Locate the cell with the specified text and output its [X, Y] center coordinate. 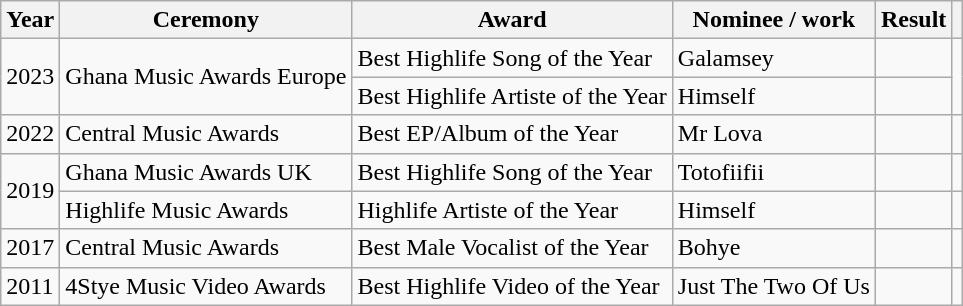
2023 [30, 77]
4Stye Music Video Awards [206, 286]
Mr Lova [774, 134]
2019 [30, 191]
Best Highlife Video of the Year [512, 286]
Ceremony [206, 20]
Bohye [774, 248]
Ghana Music Awards Europe [206, 77]
Highlife Artiste of the Year [512, 210]
Ghana Music Awards UK [206, 172]
2022 [30, 134]
Best Male Vocalist of the Year [512, 248]
Galamsey [774, 58]
Award [512, 20]
Year [30, 20]
Totofiifii [774, 172]
Result [913, 20]
Best EP/Album of the Year [512, 134]
Nominee / work [774, 20]
Just The Two Of Us [774, 286]
2011 [30, 286]
Best Highlife Artiste of the Year [512, 96]
2017 [30, 248]
Highlife Music Awards [206, 210]
